Capture the cell that displays the provided text and extract its [X, Y] central coordinate. 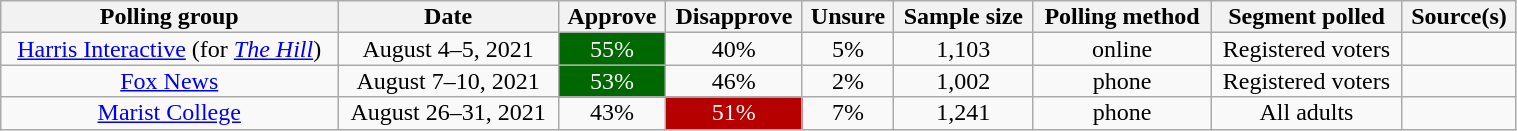
53% [612, 81]
Fox News [170, 81]
August 4–5, 2021 [448, 49]
Source(s) [1459, 17]
online [1122, 49]
Polling method [1122, 17]
Marist College [170, 113]
7% [848, 113]
43% [612, 113]
Date [448, 17]
Harris Interactive (for The Hill) [170, 49]
August 26–31, 2021 [448, 113]
1,002 [964, 81]
1,103 [964, 49]
Approve [612, 17]
Unsure [848, 17]
Polling group [170, 17]
All adults [1306, 113]
Disapprove [734, 17]
Sample size [964, 17]
August 7–10, 2021 [448, 81]
51% [734, 113]
55% [612, 49]
1,241 [964, 113]
2% [848, 81]
40% [734, 49]
46% [734, 81]
5% [848, 49]
Segment polled [1306, 17]
